Output the [X, Y] coordinate of the center of the cell containing the given text.  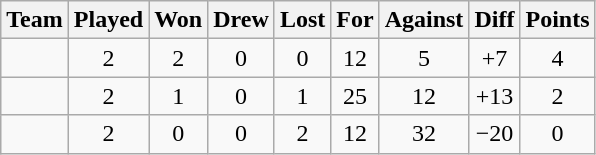
32 [424, 134]
25 [355, 96]
5 [424, 58]
For [355, 20]
Lost [302, 20]
Drew [242, 20]
Points [558, 20]
+13 [494, 96]
4 [558, 58]
Played [108, 20]
Team [35, 20]
Won [178, 20]
+7 [494, 58]
Diff [494, 20]
−20 [494, 134]
Against [424, 20]
